Scan for the cell matching the given text and deliver its [X, Y] coordinate at center. 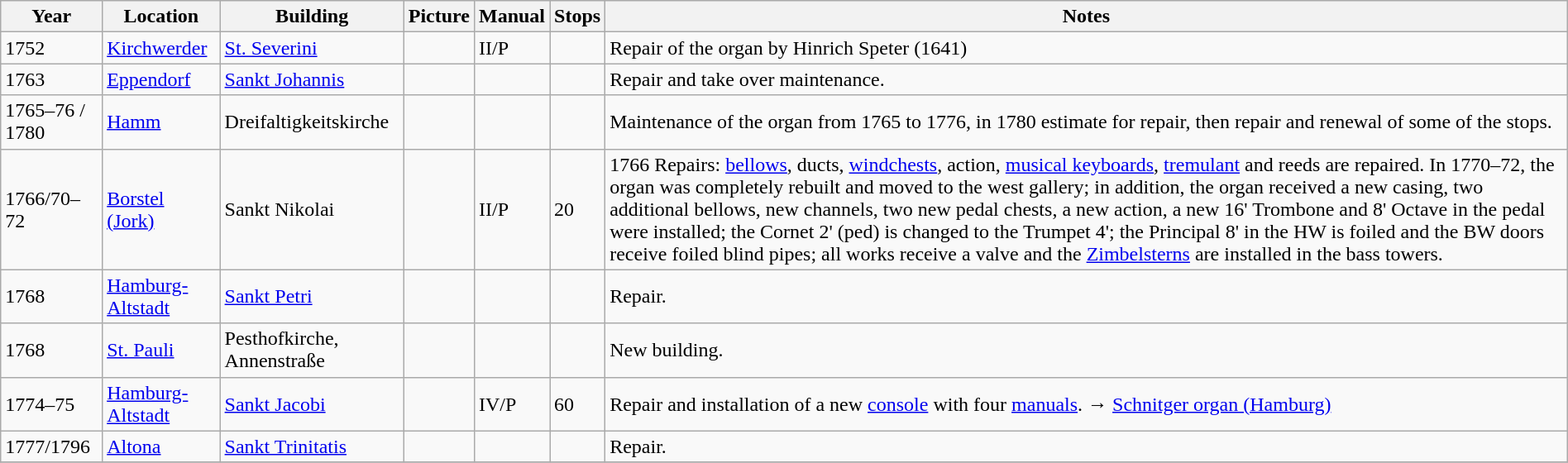
60 [577, 403]
Location [161, 17]
1763 [51, 79]
Stops [577, 17]
Borstel (Jork) [161, 209]
IV/P [511, 403]
1777/1796 [51, 446]
Repair and installation of a new console with four manuals. → Schnitger organ (Hamburg) [1087, 403]
Building [312, 17]
Notes [1087, 17]
Manual [511, 17]
Sankt Nikolai [312, 209]
Pesthofkirche, Annenstraße [312, 351]
Kirchwerder [161, 48]
Hamm [161, 122]
20 [577, 209]
Sankt Trinitatis [312, 446]
Dreifaltigkeitskirche [312, 122]
Sankt Johannis [312, 79]
Altona [161, 446]
1766/70–72 [51, 209]
Sankt Jacobi [312, 403]
1765–76 / 1780 [51, 122]
Eppendorf [161, 79]
Repair and take over maintenance. [1087, 79]
Maintenance of the organ from 1765 to 1776, in 1780 estimate for repair, then repair and renewal of some of the stops. [1087, 122]
Sankt Petri [312, 296]
Year [51, 17]
1774–75 [51, 403]
Repair of the organ by Hinrich Speter (1641) [1087, 48]
St. Pauli [161, 351]
New building. [1087, 351]
St. Severini [312, 48]
1752 [51, 48]
Picture [438, 17]
